Locate the cell with the specified text and output its [x, y] center coordinate. 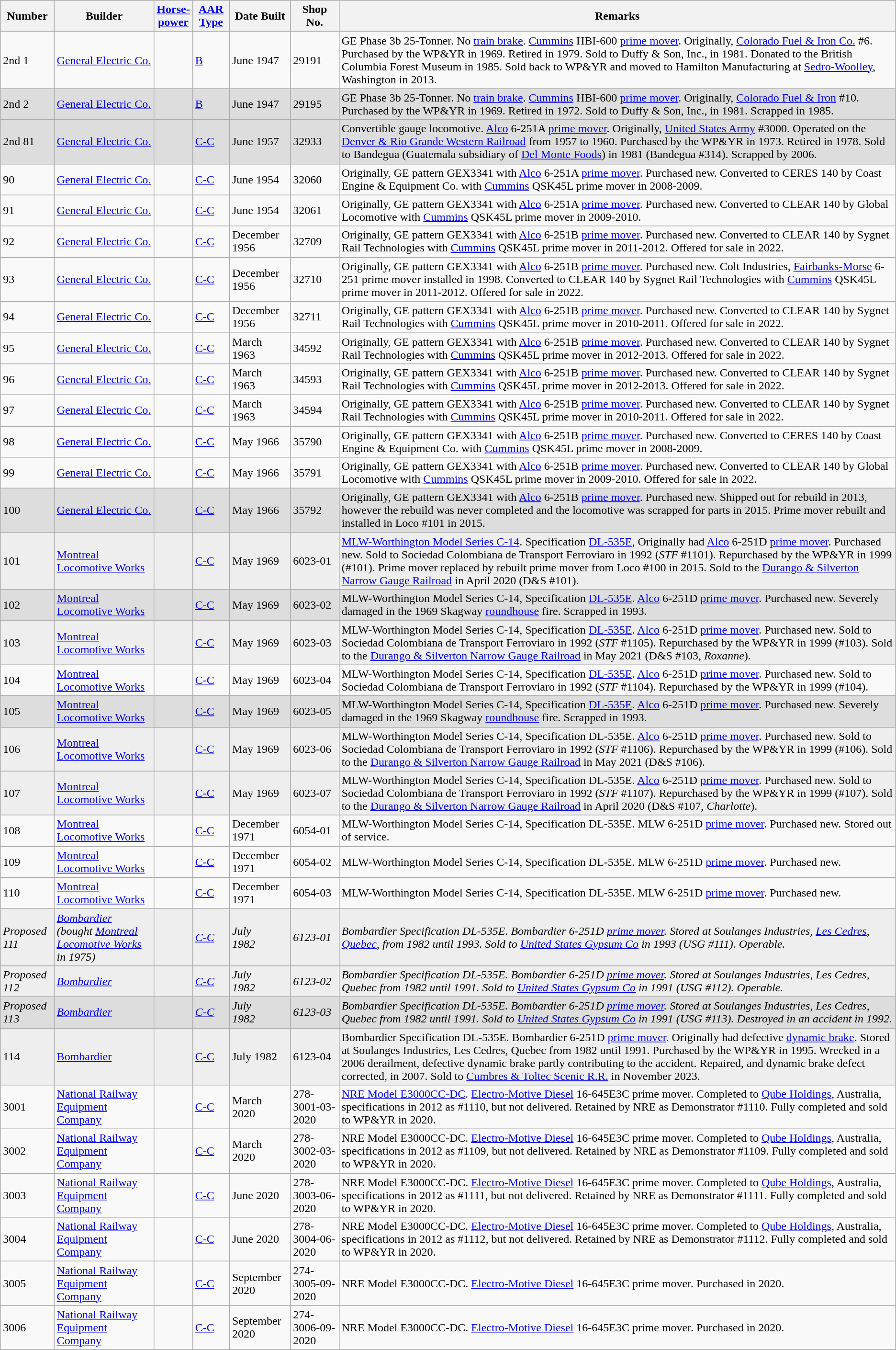
Remarks [617, 16]
2nd 2 [27, 104]
101 [27, 561]
104 [27, 680]
6054-03 [315, 893]
98 [27, 442]
97 [27, 410]
35792 [315, 511]
278-3002-03-2020 [315, 1151]
3005 [27, 1283]
6023-07 [315, 793]
278-3001-03-2020 [315, 1107]
Proposed 112 [27, 981]
32711 [315, 317]
93 [27, 279]
June 1957 [259, 142]
6054-01 [315, 830]
105 [27, 712]
6123-03 [315, 1012]
35791 [315, 473]
6123-01 [315, 937]
Builder [104, 16]
34593 [315, 379]
109 [27, 862]
34594 [315, 410]
6023-05 [315, 712]
91 [27, 211]
Horse-power [173, 16]
106 [27, 749]
107 [27, 793]
Proposed 113 [27, 1012]
110 [27, 893]
99 [27, 473]
274-3005-09-2020 [315, 1283]
108 [27, 830]
6054-02 [315, 862]
29191 [315, 60]
6123-02 [315, 981]
Bombardier(bought Montreal Locomotive Works in 1975) [104, 937]
32933 [315, 142]
2nd 81 [27, 142]
3001 [27, 1107]
6023-06 [315, 749]
100 [27, 511]
32710 [315, 279]
3002 [27, 1151]
MLW-Worthington Model Series C-14, Specification DL-535E. MLW 6-251D prime mover. Purchased new. Stored out of service. [617, 830]
278-3003-06-2020 [315, 1195]
Date Built [259, 16]
274-3006-09-2020 [315, 1327]
34592 [315, 348]
32060 [315, 179]
6023-02 [315, 605]
29195 [315, 104]
90 [27, 179]
95 [27, 348]
96 [27, 379]
6023-04 [315, 680]
32061 [315, 211]
Shop No. [315, 16]
94 [27, 317]
3004 [27, 1239]
Proposed 111 [27, 937]
3006 [27, 1327]
6023-03 [315, 643]
AAR Type [211, 16]
32709 [315, 241]
278-3004-06-2020 [315, 1239]
102 [27, 605]
114 [27, 1056]
103 [27, 643]
6023-01 [315, 561]
2nd 1 [27, 60]
6123-04 [315, 1056]
92 [27, 241]
3003 [27, 1195]
July 1982 [259, 1056]
Number [27, 16]
35790 [315, 442]
